Scan for the cell matching the given text and deliver its (X, Y) coordinate at center. 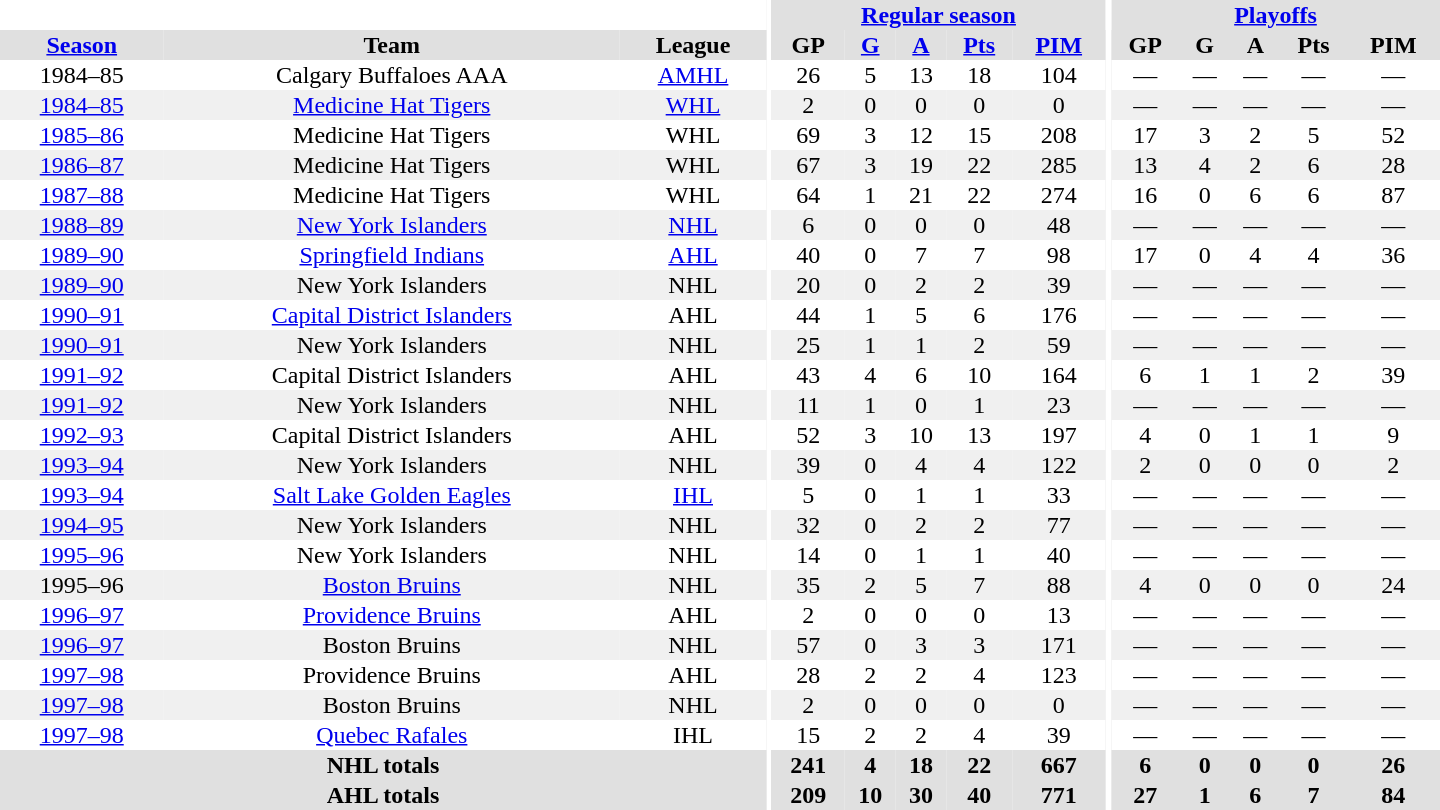
1985–86 (82, 135)
27 (1145, 795)
AMHL (693, 75)
Team (392, 45)
197 (1058, 435)
Regular season (939, 15)
43 (808, 375)
88 (1058, 585)
36 (1393, 255)
League (693, 45)
48 (1058, 225)
1994–95 (82, 525)
24 (1393, 585)
25 (808, 345)
NHL totals (383, 765)
16 (1145, 195)
209 (808, 795)
AHL totals (383, 795)
1987–88 (82, 195)
176 (1058, 315)
1986–87 (82, 165)
Playoffs (1276, 15)
285 (1058, 165)
1992–93 (82, 435)
35 (808, 585)
67 (808, 165)
9 (1393, 435)
12 (922, 135)
Calgary Buffaloes AAA (392, 75)
69 (808, 135)
23 (1058, 405)
98 (1058, 255)
19 (922, 165)
14 (808, 555)
87 (1393, 195)
Springfield Indians (392, 255)
30 (922, 795)
208 (1058, 135)
104 (1058, 75)
122 (1058, 465)
274 (1058, 195)
Quebec Rafales (392, 735)
164 (1058, 375)
241 (808, 765)
84 (1393, 795)
123 (1058, 675)
11 (808, 405)
Season (82, 45)
44 (808, 315)
1988–89 (82, 225)
771 (1058, 795)
57 (808, 645)
33 (1058, 495)
21 (922, 195)
171 (1058, 645)
20 (808, 285)
77 (1058, 525)
59 (1058, 345)
Salt Lake Golden Eagles (392, 495)
667 (1058, 765)
32 (808, 525)
64 (808, 195)
